Scan for the cell matching the given text and deliver its (X, Y) coordinate at center. 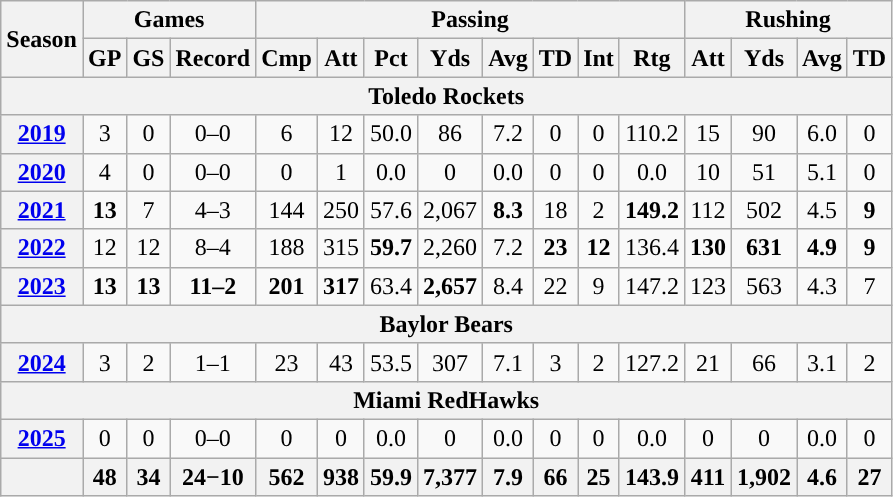
4 (104, 172)
GS (148, 58)
188 (287, 248)
147.2 (652, 286)
110.2 (652, 134)
21 (708, 362)
2024 (42, 362)
8–4 (213, 248)
631 (764, 248)
1,902 (764, 477)
25 (599, 477)
Cmp (287, 58)
2020 (42, 172)
53.5 (390, 362)
24−10 (213, 477)
Rushing (788, 20)
7.9 (508, 477)
938 (340, 477)
4.9 (822, 248)
Pct (390, 58)
Toledo Rockets (446, 96)
4.3 (822, 286)
Record (213, 58)
123 (708, 286)
59.7 (390, 248)
144 (287, 210)
149.2 (652, 210)
1 (340, 172)
8.4 (508, 286)
10 (708, 172)
136.4 (652, 248)
127.2 (652, 362)
63.4 (390, 286)
57.6 (390, 210)
34 (148, 477)
43 (340, 362)
563 (764, 286)
Int (599, 58)
2,260 (450, 248)
7,377 (450, 477)
Baylor Bears (446, 324)
201 (287, 286)
Rtg (652, 58)
502 (764, 210)
250 (340, 210)
51 (764, 172)
Miami RedHawks (446, 400)
8.3 (508, 210)
6.0 (822, 134)
18 (555, 210)
50.0 (390, 134)
2021 (42, 210)
90 (764, 134)
143.9 (652, 477)
Season (42, 39)
22 (555, 286)
315 (340, 248)
317 (340, 286)
2,067 (450, 210)
48 (104, 477)
2023 (42, 286)
130 (708, 248)
11–2 (213, 286)
2,657 (450, 286)
59.9 (390, 477)
2025 (42, 438)
GP (104, 58)
3.1 (822, 362)
Games (168, 20)
4–3 (213, 210)
562 (287, 477)
27 (869, 477)
4.6 (822, 477)
4.5 (822, 210)
6 (287, 134)
2022 (42, 248)
15 (708, 134)
Passing (470, 20)
5.1 (822, 172)
307 (450, 362)
86 (450, 134)
411 (708, 477)
7.1 (508, 362)
2019 (42, 134)
1–1 (213, 362)
112 (708, 210)
